Output the (X, Y) coordinate of the center of the cell containing the given text.  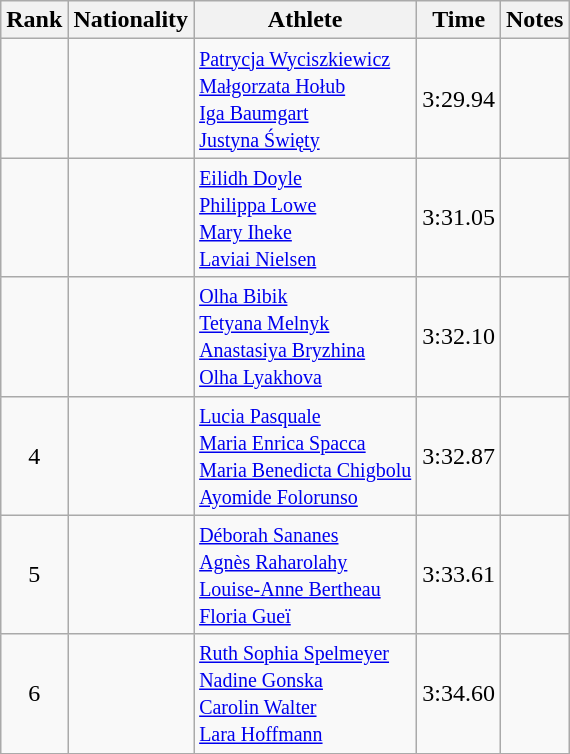
3:29.94 (459, 98)
3:32.10 (459, 336)
4 (34, 456)
Notes (534, 20)
Athlete (306, 20)
5 (34, 574)
3:31.05 (459, 218)
Nationality (131, 20)
Eilidh DoylePhilippa LoweMary IhekeLaviai Nielsen (306, 218)
Ruth Sophia SpelmeyerNadine GonskaCarolin WalterLara Hoffmann (306, 694)
3:34.60 (459, 694)
Déborah SananesAgnès RaharolahyLouise-Anne BertheauFloria Gueï (306, 574)
Time (459, 20)
Olha BibikTetyana MelnykAnastasiya BryzhinaOlha Lyakhova (306, 336)
Rank (34, 20)
6 (34, 694)
3:32.87 (459, 456)
Patrycja WyciszkiewiczMałgorzata HołubIga BaumgartJustyna Święty (306, 98)
Lucia PasqualeMaria Enrica SpaccaMaria Benedicta ChigboluAyomide Folorunso (306, 456)
3:33.61 (459, 574)
